Determine the [x, y] coordinate at the center of the cell enclosing the given text.  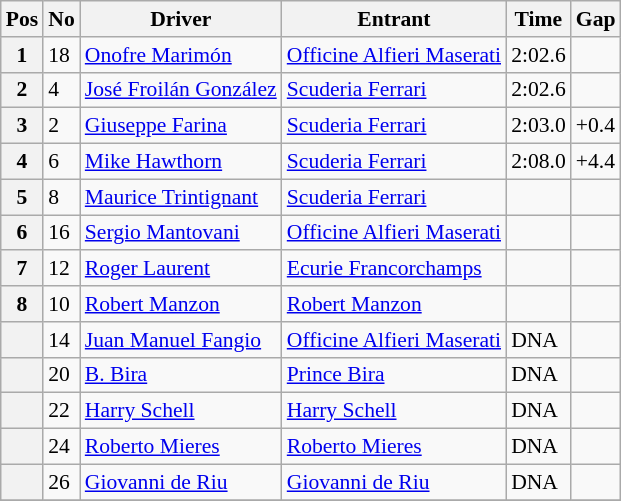
18 [62, 55]
24 [62, 447]
+0.4 [596, 126]
2:08.0 [538, 162]
14 [62, 340]
Prince Bira [394, 375]
Maurice Trintignant [181, 197]
Mike Hawthorn [181, 162]
Ecurie Francorchamps [394, 269]
+4.4 [596, 162]
7 [22, 269]
Gap [596, 19]
12 [62, 269]
26 [62, 482]
22 [62, 411]
Juan Manuel Fangio [181, 340]
10 [62, 304]
16 [62, 233]
3 [22, 126]
20 [62, 375]
Time [538, 19]
Driver [181, 19]
Onofre Marimón [181, 55]
2:03.0 [538, 126]
Entrant [394, 19]
Giuseppe Farina [181, 126]
Sergio Mantovani [181, 233]
Roger Laurent [181, 269]
5 [22, 197]
1 [22, 55]
Pos [22, 19]
José Froilán González [181, 90]
No [62, 19]
B. Bira [181, 375]
